Scan for the cell matching the given text and deliver its (X, Y) coordinate at center. 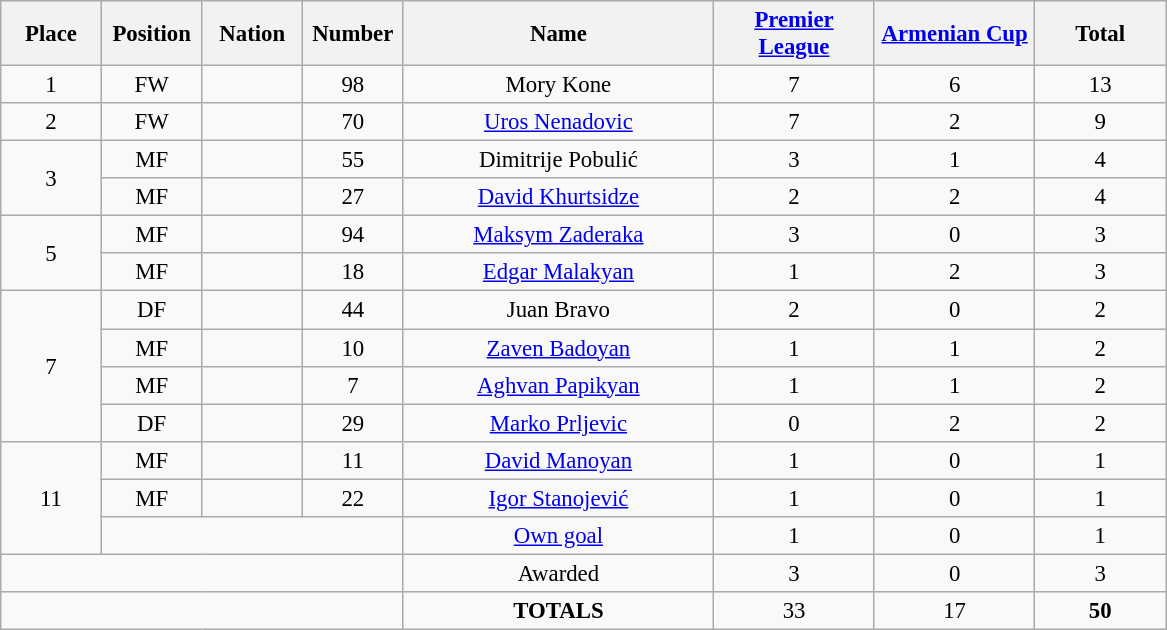
Juan Bravo (558, 310)
13 (1100, 85)
Dimitrije Pobulić (558, 160)
Name (558, 34)
98 (354, 85)
10 (354, 348)
33 (794, 611)
Premier League (794, 34)
94 (354, 235)
27 (354, 197)
Number (354, 34)
18 (354, 273)
55 (354, 160)
Total (1100, 34)
Marko Prljevic (558, 423)
David Manoyan (558, 460)
29 (354, 423)
Nation (252, 34)
Igor Stanojević (558, 498)
17 (954, 611)
Maksym Zaderaka (558, 235)
Mory Kone (558, 85)
Zaven Badoyan (558, 348)
Armenian Cup (954, 34)
Awarded (558, 573)
6 (954, 85)
5 (52, 254)
David Khurtsidze (558, 197)
44 (354, 310)
Place (52, 34)
22 (354, 498)
50 (1100, 611)
Uros Nenadovic (558, 122)
Edgar Malakyan (558, 273)
Position (152, 34)
Aghvan Papikyan (558, 385)
TOTALS (558, 611)
9 (1100, 122)
70 (354, 122)
Own goal (558, 536)
